Return the [X, Y] coordinate for the center point of the cell that contains the specified text.  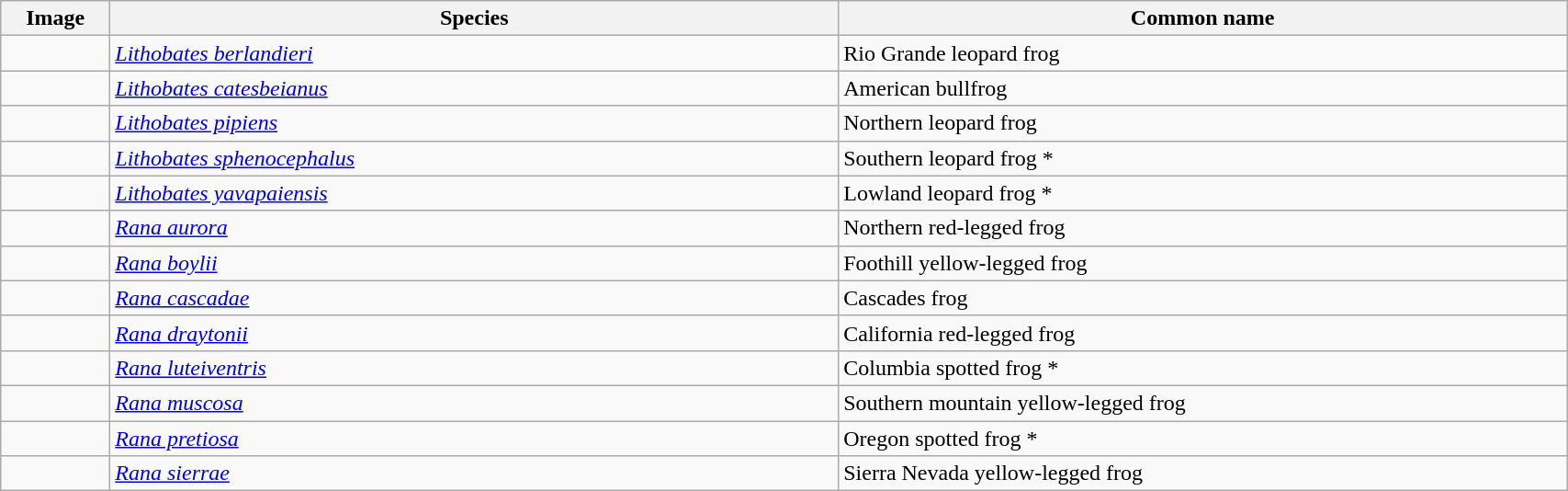
Cascades frog [1203, 298]
Columbia spotted frog * [1203, 368]
Foothill yellow-legged frog [1203, 263]
Lithobates sphenocephalus [474, 158]
Oregon spotted frog * [1203, 439]
Rana cascadae [474, 298]
Common name [1203, 18]
American bullfrog [1203, 88]
Northern leopard frog [1203, 123]
Lithobates pipiens [474, 123]
Lithobates catesbeianus [474, 88]
Species [474, 18]
Southern mountain yellow-legged frog [1203, 403]
Southern leopard frog * [1203, 158]
Rana draytonii [474, 333]
Lithobates berlandieri [474, 53]
Image [55, 18]
Northern red-legged frog [1203, 228]
Rana aurora [474, 228]
Rana pretiosa [474, 439]
Rana muscosa [474, 403]
Rana sierrae [474, 474]
California red-legged frog [1203, 333]
Lowland leopard frog * [1203, 193]
Lithobates yavapaiensis [474, 193]
Rio Grande leopard frog [1203, 53]
Rana boylii [474, 263]
Sierra Nevada yellow-legged frog [1203, 474]
Rana luteiventris [474, 368]
